Output the (x, y) coordinate of the center of the cell containing the given text.  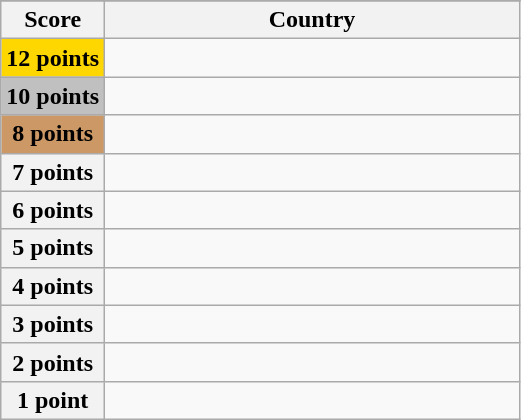
4 points (53, 286)
1 point (53, 400)
5 points (53, 248)
10 points (53, 96)
7 points (53, 172)
Country (312, 20)
8 points (53, 134)
6 points (53, 210)
3 points (53, 324)
2 points (53, 362)
12 points (53, 58)
Score (53, 20)
